Detect which cell encompasses the target text, then output its (x, y) center coordinate. 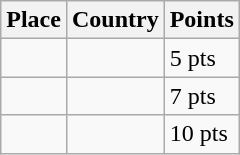
10 pts (202, 134)
Points (202, 20)
Place (34, 20)
Country (115, 20)
5 pts (202, 58)
7 pts (202, 96)
